Scan for the cell matching the given text and deliver its (X, Y) coordinate at center. 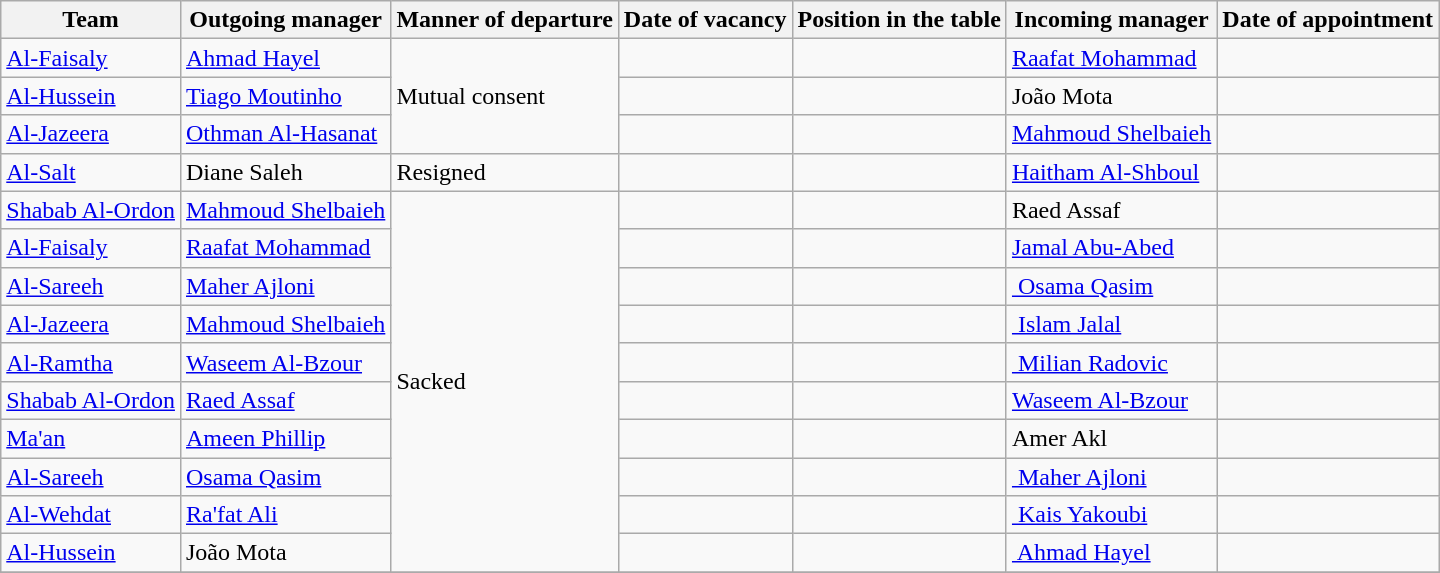
Milian Radovic (1111, 362)
Tiago Moutinho (285, 96)
Amer Akl (1111, 438)
Al-Ramtha (91, 362)
Al-Wehdat (91, 515)
Haitham Al-Shboul (1111, 172)
Outgoing manager (285, 20)
Manner of departure (504, 20)
Ameen Phillip (285, 438)
Date of appointment (1328, 20)
Team (91, 20)
Sacked (504, 382)
Islam Jalal (1111, 324)
Incoming manager (1111, 20)
Date of vacancy (705, 20)
Al-Salt (91, 172)
Othman Al-Hasanat (285, 134)
Ma'an (91, 438)
Kais Yakoubi (1111, 515)
Diane Saleh (285, 172)
Position in the table (899, 20)
Resigned (504, 172)
Mutual consent (504, 96)
Jamal Abu-Abed (1111, 248)
Ra'fat Ali (285, 515)
